Pinpoint the cell where the given text exists, returning its [x, y] midpoint coordinate. 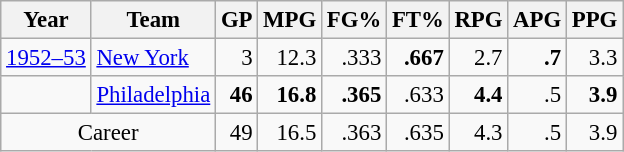
49 [237, 133]
PPG [594, 20]
1952–53 [46, 58]
FG% [354, 20]
12.3 [290, 58]
.633 [418, 95]
.7 [538, 58]
.667 [418, 58]
.333 [354, 58]
.363 [354, 133]
Career [108, 133]
GP [237, 20]
Year [46, 20]
.365 [354, 95]
16.5 [290, 133]
3.3 [594, 58]
46 [237, 95]
Philadelphia [153, 95]
4.4 [478, 95]
.635 [418, 133]
2.7 [478, 58]
MPG [290, 20]
Team [153, 20]
16.8 [290, 95]
4.3 [478, 133]
3 [237, 58]
APG [538, 20]
New York [153, 58]
RPG [478, 20]
FT% [418, 20]
